Return (X, Y) of the center of cell containing provided text 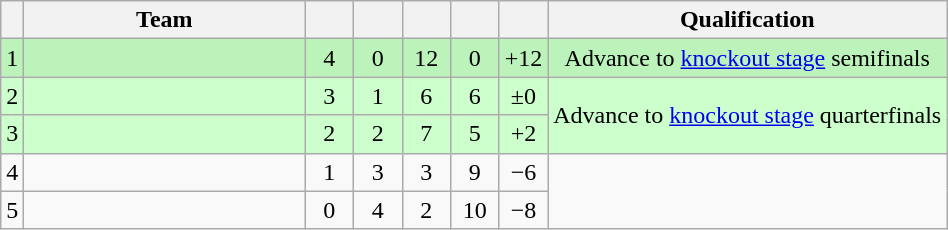
Team (164, 20)
±0 (524, 96)
9 (476, 172)
10 (476, 210)
7 (426, 134)
Advance to knockout stage semifinals (748, 58)
−6 (524, 172)
+2 (524, 134)
−8 (524, 210)
12 (426, 58)
Qualification (748, 20)
+12 (524, 58)
Advance to knockout stage quarterfinals (748, 115)
